Search for the cell housing the specified text and yield its [X, Y] center coordinate. 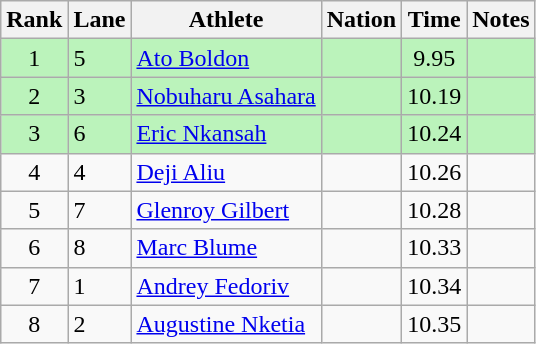
Nation [361, 20]
Notes [501, 20]
Lane [100, 20]
Eric Nkansah [226, 134]
Athlete [226, 20]
Andrey Fedoriv [226, 286]
Time [434, 20]
10.34 [434, 286]
Ato Boldon [226, 58]
Rank [34, 20]
Augustine Nketia [226, 324]
Marc Blume [226, 248]
10.33 [434, 248]
Nobuharu Asahara [226, 96]
Glenroy Gilbert [226, 210]
10.24 [434, 134]
9.95 [434, 58]
10.19 [434, 96]
10.35 [434, 324]
Deji Aliu [226, 172]
10.26 [434, 172]
10.28 [434, 210]
